Scan for the cell matching the given text and deliver its [X, Y] coordinate at center. 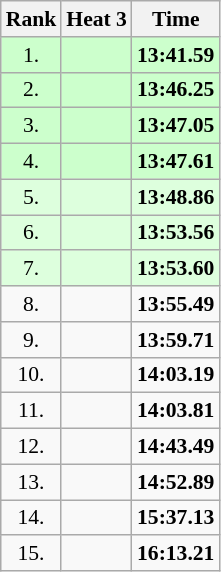
6. [32, 233]
Time [176, 19]
10. [32, 375]
14. [32, 518]
13:47.61 [176, 162]
7. [32, 269]
13:53.60 [176, 269]
2. [32, 90]
14:52.89 [176, 482]
14:43.49 [176, 447]
13:53.56 [176, 233]
15. [32, 554]
11. [32, 411]
13. [32, 482]
1. [32, 55]
13:47.05 [176, 126]
9. [32, 340]
5. [32, 197]
3. [32, 126]
13:55.49 [176, 304]
15:37.13 [176, 518]
14:03.81 [176, 411]
16:13.21 [176, 554]
13:46.25 [176, 90]
Rank [32, 19]
13:48.86 [176, 197]
4. [32, 162]
Heat 3 [96, 19]
8. [32, 304]
12. [32, 447]
13:59.71 [176, 340]
14:03.19 [176, 375]
13:41.59 [176, 55]
